Detect which cell encompasses the target text, then output its (x, y) center coordinate. 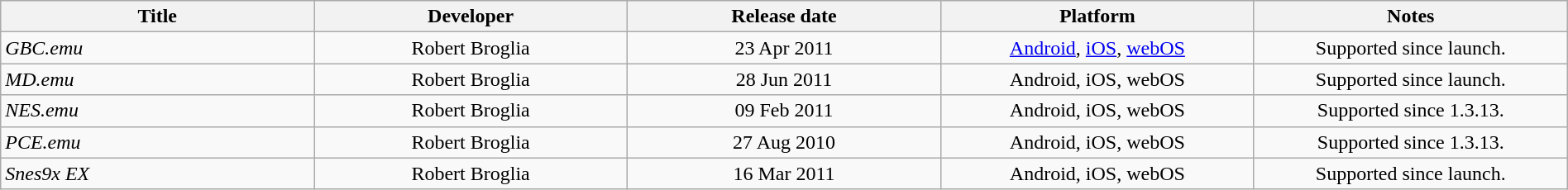
Snes9x EX (157, 173)
Title (157, 17)
Notes (1411, 17)
GBC.emu (157, 48)
27 Aug 2010 (784, 142)
NES.emu (157, 111)
23 Apr 2011 (784, 48)
Platform (1097, 17)
PCE.emu (157, 142)
28 Jun 2011 (784, 79)
MD.emu (157, 79)
Developer (471, 17)
16 Mar 2011 (784, 173)
Release date (784, 17)
09 Feb 2011 (784, 111)
